From the cell containing the given text, extract its center point as (X, Y) coordinate. 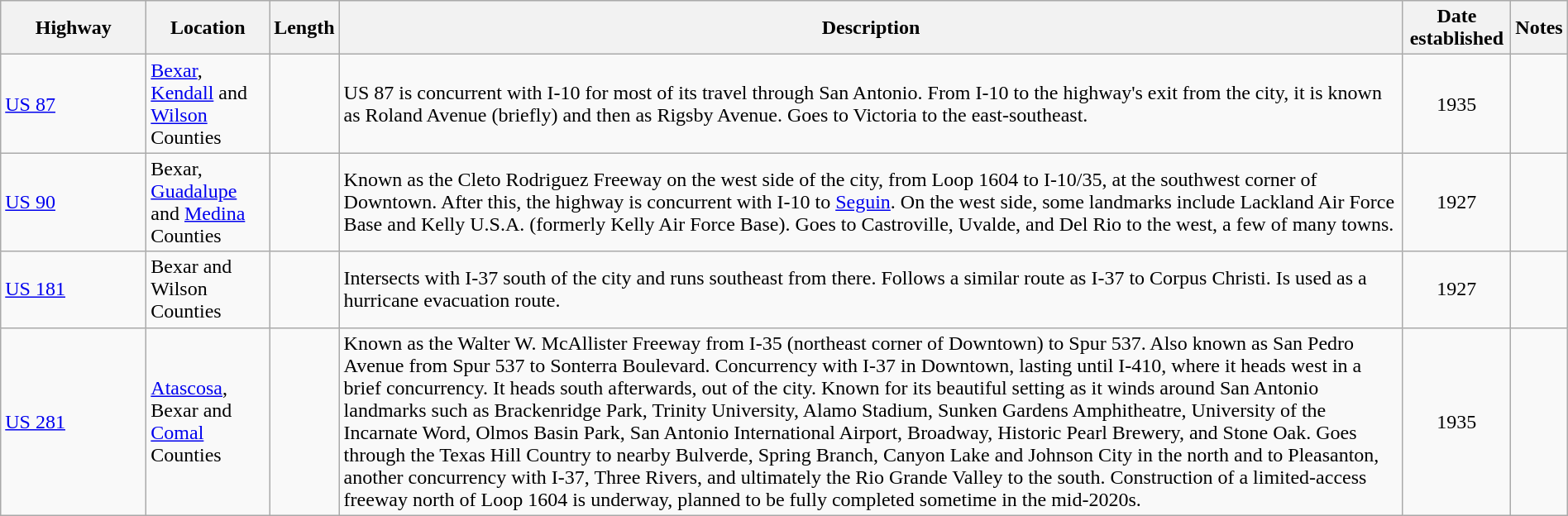
Bexar, Kendall and Wilson Counties (208, 104)
Bexar, Guadalupe and Medina Counties (208, 202)
Bexar and Wilson Counties (208, 289)
Atascosa, Bexar and Comal Counties (208, 422)
Length (304, 28)
Highway (74, 28)
US 281 (74, 422)
Description (871, 28)
Location (208, 28)
Date established (1457, 28)
US 90 (74, 202)
Notes (1539, 28)
US 87 (74, 104)
US 181 (74, 289)
